Determine the [X, Y] coordinate at the center of the cell enclosing the given text.  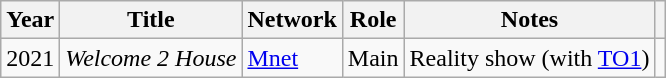
Main [373, 58]
Role [373, 20]
Reality show (with TO1) [530, 58]
Network [292, 20]
Welcome 2 House [151, 58]
2021 [30, 58]
Notes [530, 20]
Title [151, 20]
Year [30, 20]
Mnet [292, 58]
